Identify which cell holds the provided text, then report its (X, Y) central coordinate. 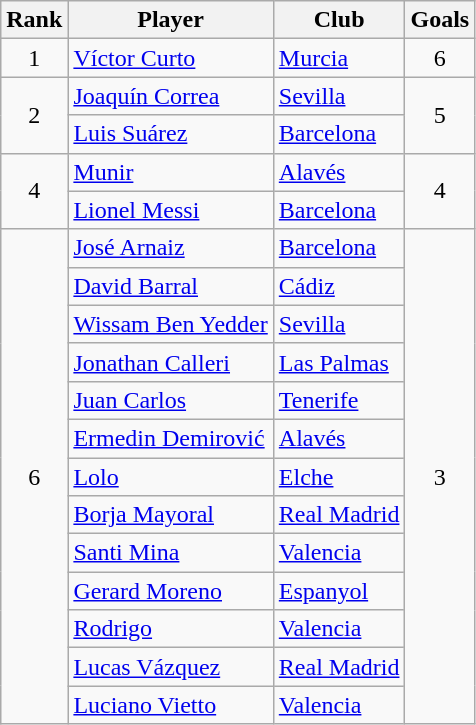
Víctor Curto (170, 58)
Lolo (170, 477)
Lucas Vázquez (170, 667)
5 (440, 115)
Juan Carlos (170, 400)
Santi Mina (170, 553)
Rodrigo (170, 629)
Ermedin Demirović (170, 438)
Espanyol (339, 591)
1 (34, 58)
Goals (440, 20)
José Arnaiz (170, 248)
Tenerife (339, 400)
Wissam Ben Yedder (170, 324)
Rank (34, 20)
David Barral (170, 286)
Player (170, 20)
2 (34, 115)
Borja Mayoral (170, 515)
Las Palmas (339, 362)
Gerard Moreno (170, 591)
Cádiz (339, 286)
Club (339, 20)
Joaquín Correa (170, 96)
Munir (170, 172)
Lionel Messi (170, 210)
Luciano Vietto (170, 705)
Elche (339, 477)
Luis Suárez (170, 134)
Jonathan Calleri (170, 362)
3 (440, 476)
Murcia (339, 58)
